Pinpoint the cell where the given text exists, returning its [x, y] midpoint coordinate. 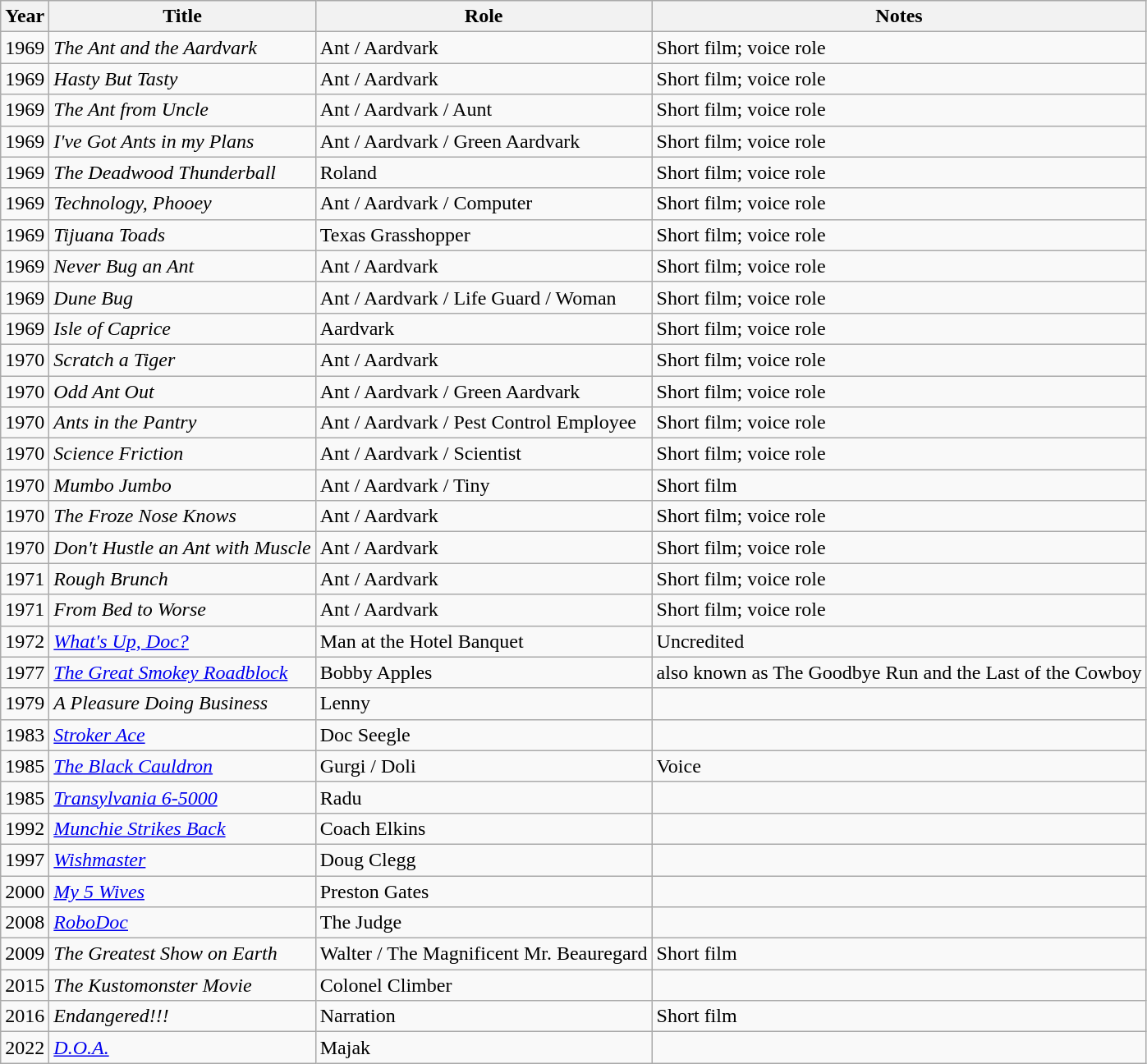
2015 [25, 985]
1997 [25, 860]
Mumbo Jumbo [182, 485]
Ant / Aardvark / Scientist [484, 454]
Doc Seegle [484, 735]
Odd Ant Out [182, 392]
Ant / Aardvark / Computer [484, 204]
RoboDoc [182, 923]
Wishmaster [182, 860]
2022 [25, 1048]
The Great Smokey Roadblock [182, 672]
Gurgi / Doli [484, 766]
Colonel Climber [484, 985]
The Ant and the Aardvark [182, 48]
Doug Clegg [484, 860]
Rough Brunch [182, 579]
2016 [25, 1016]
Munchie Strikes Back [182, 828]
1979 [25, 704]
1977 [25, 672]
Man at the Hotel Banquet [484, 641]
2008 [25, 923]
Preston Gates [484, 891]
Year [25, 16]
Ant / Aardvark / Life Guard / Woman [484, 297]
1992 [25, 828]
The Judge [484, 923]
Texas Grasshopper [484, 235]
Ant / Aardvark / Tiny [484, 485]
Bobby Apples [484, 672]
The Black Cauldron [182, 766]
also known as The Goodbye Run and the Last of the Cowboy [899, 672]
Don't Hustle an Ant with Muscle [182, 548]
A Pleasure Doing Business [182, 704]
Endangered!!! [182, 1016]
The Froze Nose Knows [182, 516]
Science Friction [182, 454]
Narration [484, 1016]
Tijuana Toads [182, 235]
Notes [899, 16]
Ant / Aardvark / Pest Control Employee [484, 423]
My 5 Wives [182, 891]
Isle of Caprice [182, 328]
Walter / The Magnificent Mr. Beauregard [484, 954]
Scratch a Tiger [182, 360]
Never Bug an Ant [182, 266]
Technology, Phooey [182, 204]
Title [182, 16]
The Kustomonster Movie [182, 985]
Coach Elkins [484, 828]
Aardvark [484, 328]
The Deadwood Thunderball [182, 172]
D.O.A. [182, 1048]
Hasty But Tasty [182, 79]
Transylvania 6-5000 [182, 797]
The Greatest Show on Earth [182, 954]
Uncredited [899, 641]
2000 [25, 891]
Lenny [484, 704]
Ants in the Pantry [182, 423]
What's Up, Doc? [182, 641]
Dune Bug [182, 297]
Ant / Aardvark / Aunt [484, 110]
From Bed to Worse [182, 610]
Majak [484, 1048]
I've Got Ants in my Plans [182, 141]
The Ant from Uncle [182, 110]
1983 [25, 735]
Radu [484, 797]
Stroker Ace [182, 735]
Voice [899, 766]
1972 [25, 641]
Role [484, 16]
2009 [25, 954]
Roland [484, 172]
